Extract the [X, Y] coordinate from the center of the cell holding the provided text.  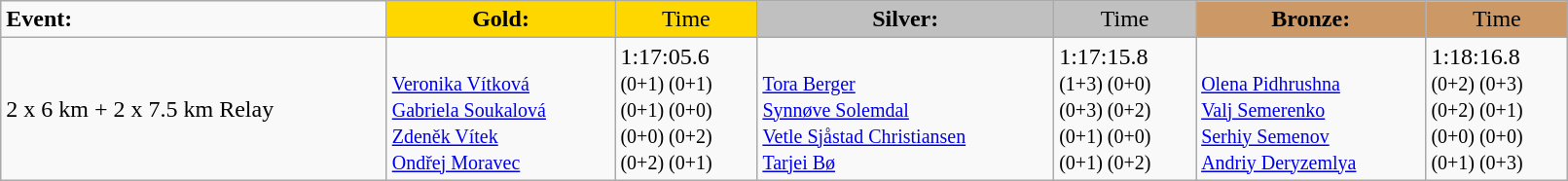
Tora BergerSynnøve SolemdalVetle Sjåstad ChristiansenTarjei Bø [905, 109]
Gold: [500, 19]
1:17:15.8(1+3) (0+0)(0+3) (0+2)(0+1) (0+0)(0+1) (0+2) [1125, 109]
1:18:16.8(0+2) (0+3)(0+2) (0+1)(0+0) (0+0)(0+1) (0+3) [1497, 109]
1:17:05.6(0+1) (0+1)(0+1) (0+0)(0+0) (0+2)(0+2) (0+1) [686, 109]
Event: [194, 19]
Bronze: [1311, 19]
Olena PidhrushnaValj SemerenkoSerhiy SemenovAndriy Deryzemlya [1311, 109]
Silver: [905, 19]
Veronika VítkováGabriela SoukalováZdeněk VítekOndřej Moravec [500, 109]
2 x 6 km + 2 x 7.5 km Relay [194, 109]
